From the cell containing the given text, extract its center point as [x, y] coordinate. 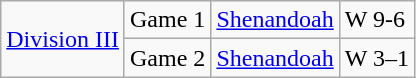
Game 1 [167, 20]
W 3–1 [376, 58]
Game 2 [167, 58]
W 9-6 [376, 20]
Division III [63, 39]
